For the text-containing cell, return its midpoint in (x, y) coordinate format. 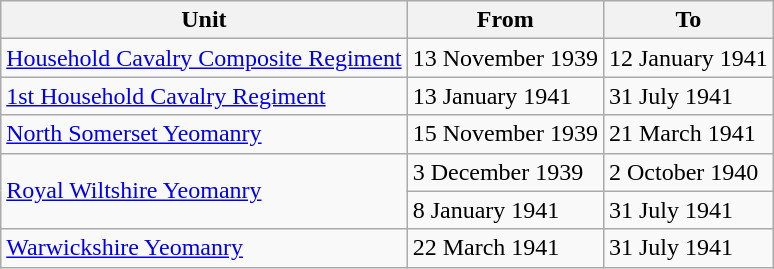
12 January 1941 (688, 58)
From (505, 20)
North Somerset Yeomanry (204, 134)
Royal Wiltshire Yeomanry (204, 191)
1st Household Cavalry Regiment (204, 96)
21 March 1941 (688, 134)
3 December 1939 (505, 172)
15 November 1939 (505, 134)
Household Cavalry Composite Regiment (204, 58)
22 March 1941 (505, 248)
2 October 1940 (688, 172)
Unit (204, 20)
13 January 1941 (505, 96)
Warwickshire Yeomanry (204, 248)
8 January 1941 (505, 210)
13 November 1939 (505, 58)
To (688, 20)
